Locate the cell with the specified text and output its (X, Y) center coordinate. 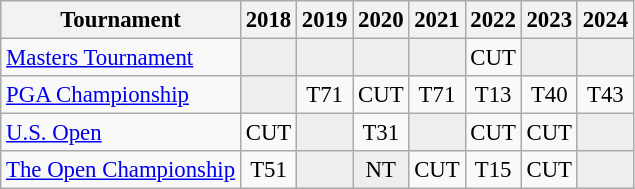
PGA Championship (121, 95)
T40 (549, 95)
T13 (493, 95)
2019 (325, 20)
2023 (549, 20)
T31 (381, 133)
2021 (437, 20)
The Open Championship (121, 170)
Tournament (121, 20)
2020 (381, 20)
Masters Tournament (121, 58)
T43 (605, 95)
T15 (493, 170)
T51 (268, 170)
2024 (605, 20)
NT (381, 170)
U.S. Open (121, 133)
2018 (268, 20)
2022 (493, 20)
